Find where the given text appears and provide that cell's center as [x, y] coordinate. 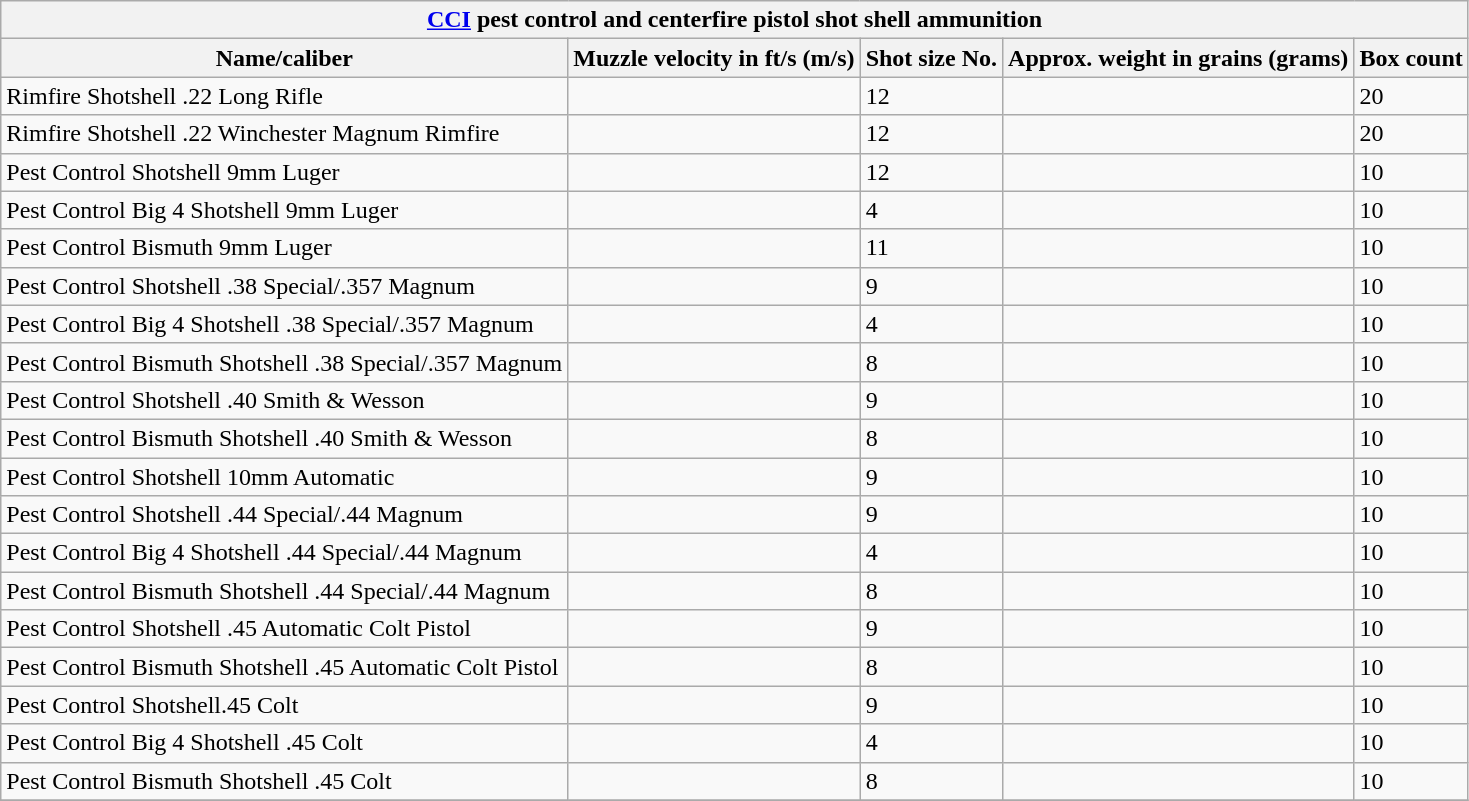
Pest Control Shotshell 10mm Automatic [284, 477]
Pest Control Bismuth Shotshell .45 Automatic Colt Pistol [284, 667]
CCI pest control and centerfire pistol shot shell ammunition [735, 20]
Pest Control Shotshell .38 Special/.357 Magnum [284, 286]
Shot size No. [931, 58]
Pest Control Bismuth 9mm Luger [284, 248]
Pest Control Shotshell .40 Smith & Wesson [284, 400]
Pest Control Big 4 Shotshell 9mm Luger [284, 210]
Pest Control Bismuth Shotshell .45 Colt [284, 781]
11 [931, 248]
Pest Control Bismuth Shotshell .38 Special/.357 Magnum [284, 362]
Pest Control Bismuth Shotshell .44 Special/.44 Magnum [284, 591]
Pest Control Big 4 Shotshell .44 Special/.44 Magnum [284, 553]
Pest Control Shotshell .44 Special/.44 Magnum [284, 515]
Name/caliber [284, 58]
Box count [1411, 58]
Pest Control Shotshell.45 Colt [284, 705]
Pest Control Bismuth Shotshell .40 Smith & Wesson [284, 438]
Pest Control Shotshell .45 Automatic Colt Pistol [284, 629]
Muzzle velocity in ft/s (m/s) [714, 58]
Approx. weight in grains (grams) [1178, 58]
Pest Control Shotshell 9mm Luger [284, 172]
Pest Control Big 4 Shotshell .45 Colt [284, 743]
Pest Control Big 4 Shotshell .38 Special/.357 Magnum [284, 324]
Rimfire Shotshell .22 Long Rifle [284, 96]
Rimfire Shotshell .22 Winchester Magnum Rimfire [284, 134]
